Extract the (x, y) coordinate from the center of the cell holding the provided text.  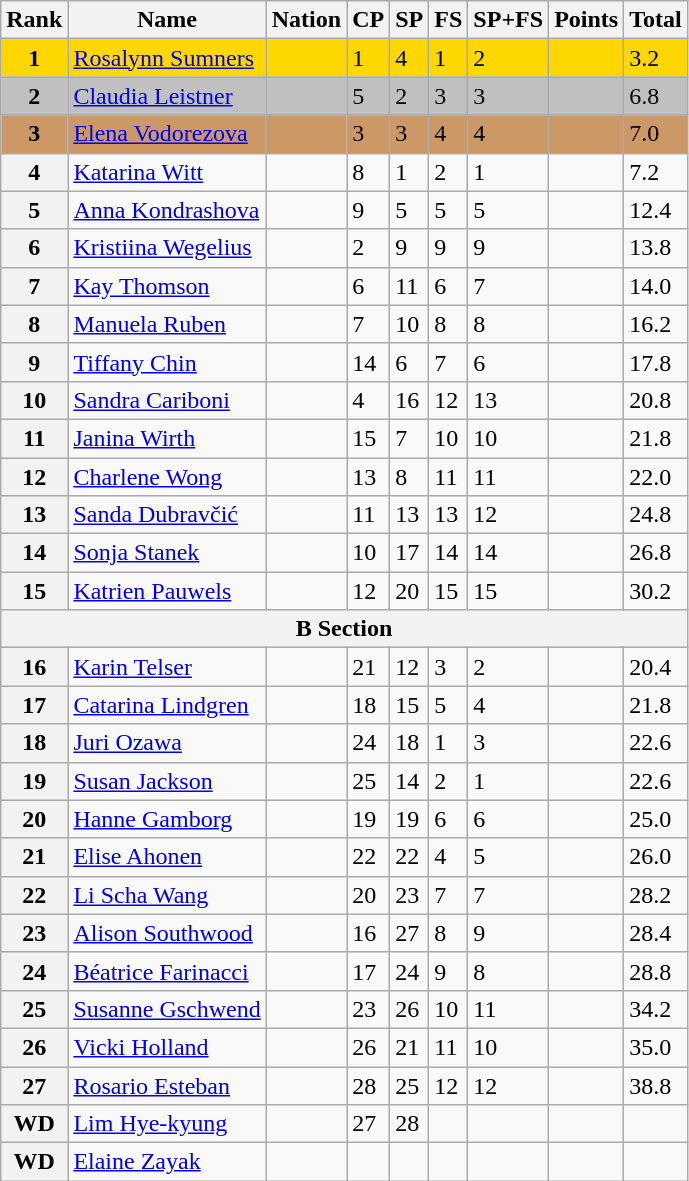
Points (586, 20)
20.8 (656, 400)
Total (656, 20)
Katarina Witt (167, 172)
Kristiina Wegelius (167, 248)
16.2 (656, 324)
Nation (306, 20)
22.0 (656, 477)
Susan Jackson (167, 781)
34.2 (656, 1009)
Name (167, 20)
Tiffany Chin (167, 362)
20.4 (656, 667)
Elaine Zayak (167, 1162)
Catarina Lindgren (167, 705)
25.0 (656, 819)
Katrien Pauwels (167, 591)
12.4 (656, 210)
7.2 (656, 172)
7.0 (656, 134)
Claudia Leistner (167, 96)
Anna Kondrashova (167, 210)
Sanda Dubravčić (167, 515)
Susanne Gschwend (167, 1009)
Li Scha Wang (167, 895)
SP+FS (508, 20)
Lim Hye-kyung (167, 1124)
Béatrice Farinacci (167, 971)
Rank (34, 20)
Juri Ozawa (167, 743)
13.8 (656, 248)
Charlene Wong (167, 477)
Rosalynn Sumners (167, 58)
Kay Thomson (167, 286)
CP (368, 20)
38.8 (656, 1085)
B Section (344, 629)
26.0 (656, 857)
Manuela Ruben (167, 324)
6.8 (656, 96)
Hanne Gamborg (167, 819)
28.4 (656, 933)
28.8 (656, 971)
3.2 (656, 58)
Sandra Cariboni (167, 400)
Elise Ahonen (167, 857)
Sonja Stanek (167, 553)
35.0 (656, 1047)
30.2 (656, 591)
Karin Telser (167, 667)
Elena Vodorezova (167, 134)
Vicki Holland (167, 1047)
Alison Southwood (167, 933)
28.2 (656, 895)
SP (410, 20)
24.8 (656, 515)
FS (448, 20)
26.8 (656, 553)
17.8 (656, 362)
Janina Wirth (167, 438)
14.0 (656, 286)
Rosario Esteban (167, 1085)
